Output the [x, y] coordinate of the center of the cell containing the given text.  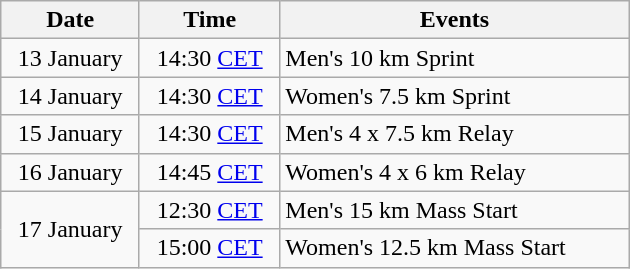
14:45 CET [209, 172]
Women's 7.5 km Sprint [454, 96]
12:30 CET [209, 210]
13 January [70, 58]
Time [209, 20]
Women's 4 x 6 km Relay [454, 172]
Women's 12.5 km Mass Start [454, 248]
16 January [70, 172]
Men's 10 km Sprint [454, 58]
15:00 CET [209, 248]
15 January [70, 134]
Men's 15 km Mass Start [454, 210]
Events [454, 20]
17 January [70, 229]
Date [70, 20]
14 January [70, 96]
Men's 4 x 7.5 km Relay [454, 134]
